Provide the [x, y] coordinate of the cell's center where the given text is located.  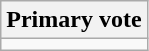
Primary vote [74, 20]
